Return (X, Y) of the center of cell containing provided text 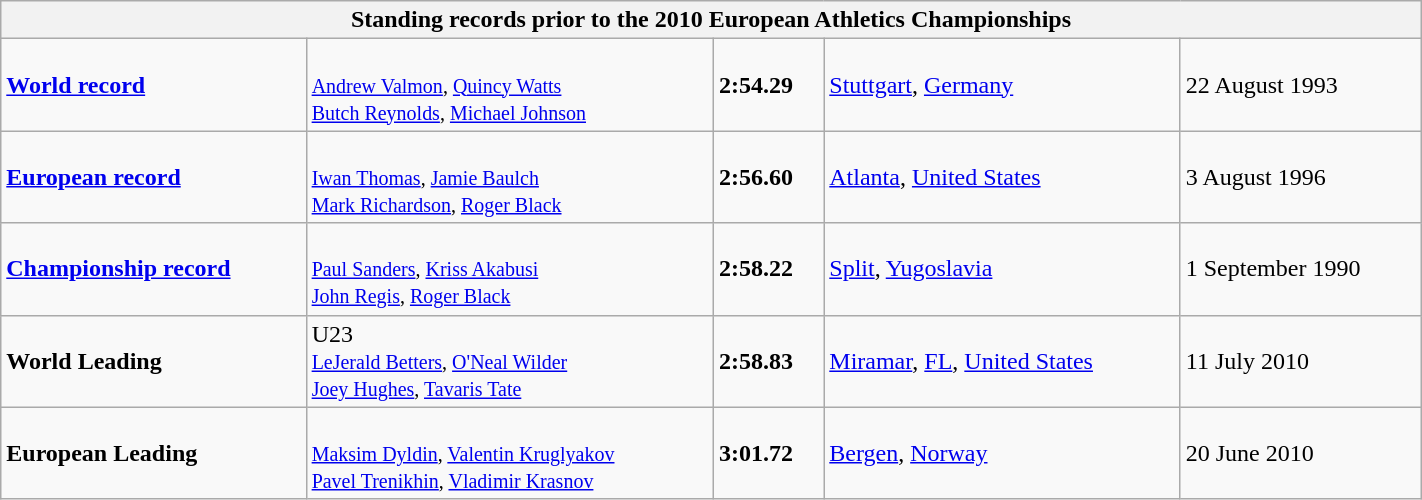
Atlanta, United States (1002, 177)
Iwan Thomas, Jamie BaulchMark Richardson, Roger Black (510, 177)
Paul Sanders, Kriss AkabusiJohn Regis, Roger Black (510, 269)
20 June 2010 (1300, 453)
Split, Yugoslavia (1002, 269)
Maksim Dyldin, Valentin KruglyakovPavel Trenikhin, Vladimir Krasnov (510, 453)
Stuttgart, Germany (1002, 85)
World record (154, 85)
Championship record (154, 269)
2:58.22 (768, 269)
3 August 1996 (1300, 177)
3:01.72 (768, 453)
Bergen, Norway (1002, 453)
2:56.60 (768, 177)
2:54.29 (768, 85)
Andrew Valmon, Quincy WattsButch Reynolds, Michael Johnson (510, 85)
2:58.83 (768, 361)
11 July 2010 (1300, 361)
U23LeJerald Betters, O'Neal WilderJoey Hughes, Tavaris Tate (510, 361)
European Leading (154, 453)
Standing records prior to the 2010 European Athletics Championships (711, 20)
European record (154, 177)
Miramar, FL, United States (1002, 361)
World Leading (154, 361)
1 September 1990 (1300, 269)
22 August 1993 (1300, 85)
